Provide the (X, Y) coordinate of the cell's center where the given text is located.  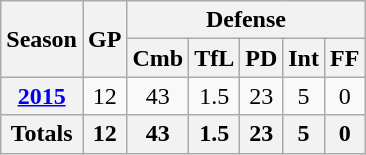
Totals (42, 134)
Season (42, 39)
FF (344, 58)
Defense (246, 20)
2015 (42, 96)
GP (104, 39)
TfL (214, 58)
PD (262, 58)
Cmb (158, 58)
Int (304, 58)
